Find where the given text appears and provide that cell's center as (X, Y) coordinate. 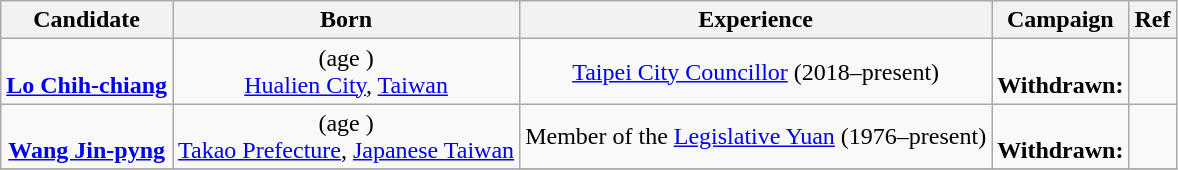
(age )Takao Prefecture, Japanese Taiwan (346, 136)
Experience (756, 20)
Wang Jin-pyng (87, 136)
Campaign (1060, 20)
(age )Hualien City, Taiwan (346, 72)
Candidate (87, 20)
Lo Chih-chiang (87, 72)
Born (346, 20)
Ref (1152, 20)
Taipei City Councillor (2018–present) (756, 72)
Member of the Legislative Yuan (1976–present) (756, 136)
